Identify which cell holds the provided text, then report its (x, y) central coordinate. 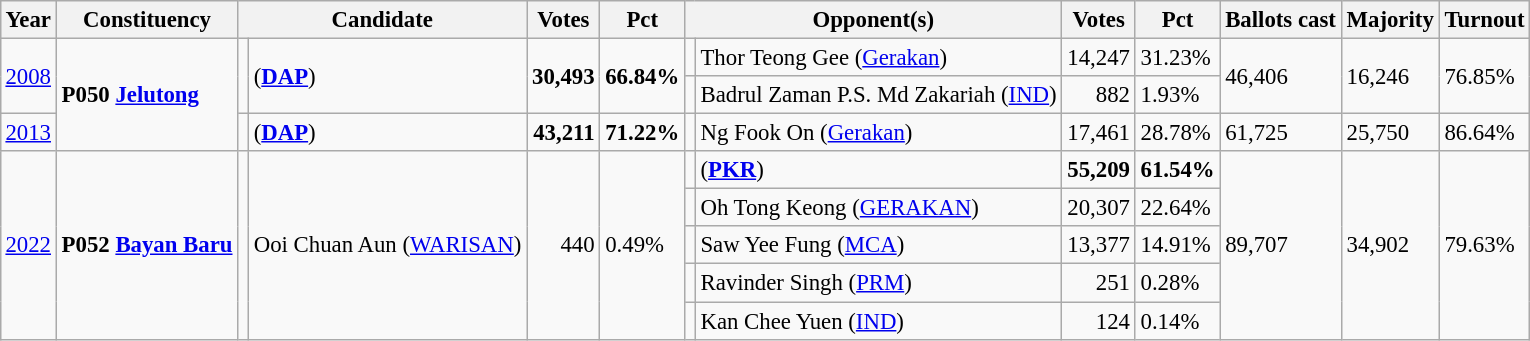
Opponent(s) (874, 20)
43,211 (564, 133)
2022 (28, 245)
71.22% (642, 133)
31.23% (1178, 57)
Badrul Zaman P.S. Md Zakariah (IND) (878, 95)
30,493 (564, 76)
1.93% (1178, 95)
Thor Teong Gee (Gerakan) (878, 57)
Ng Fook On (Gerakan) (878, 133)
25,750 (1390, 133)
Ballots cast (1280, 20)
440 (564, 245)
Oh Tong Keong (GERAKAN) (878, 208)
86.64% (1484, 133)
13,377 (1098, 245)
Turnout (1484, 20)
61,725 (1280, 133)
17,461 (1098, 133)
0.14% (1178, 321)
89,707 (1280, 245)
79.63% (1484, 245)
Ravinder Singh (PRM) (878, 283)
46,406 (1280, 76)
124 (1098, 321)
Kan Chee Yuen (IND) (878, 321)
Ooi Chuan Aun (WARISAN) (387, 245)
P050 Jelutong (147, 94)
251 (1098, 283)
66.84% (642, 76)
14,247 (1098, 57)
2013 (28, 133)
882 (1098, 95)
16,246 (1390, 76)
76.85% (1484, 76)
Majority (1390, 20)
22.64% (1178, 208)
Saw Yee Fung (MCA) (878, 245)
Candidate (382, 20)
14.91% (1178, 245)
(PKR) (878, 170)
P052 Bayan Baru (147, 245)
34,902 (1390, 245)
Constituency (147, 20)
61.54% (1178, 170)
0.28% (1178, 283)
55,209 (1098, 170)
2008 (28, 76)
0.49% (642, 245)
28.78% (1178, 133)
Year (28, 20)
20,307 (1098, 208)
